Capture the cell that displays the provided text and extract its (x, y) central coordinate. 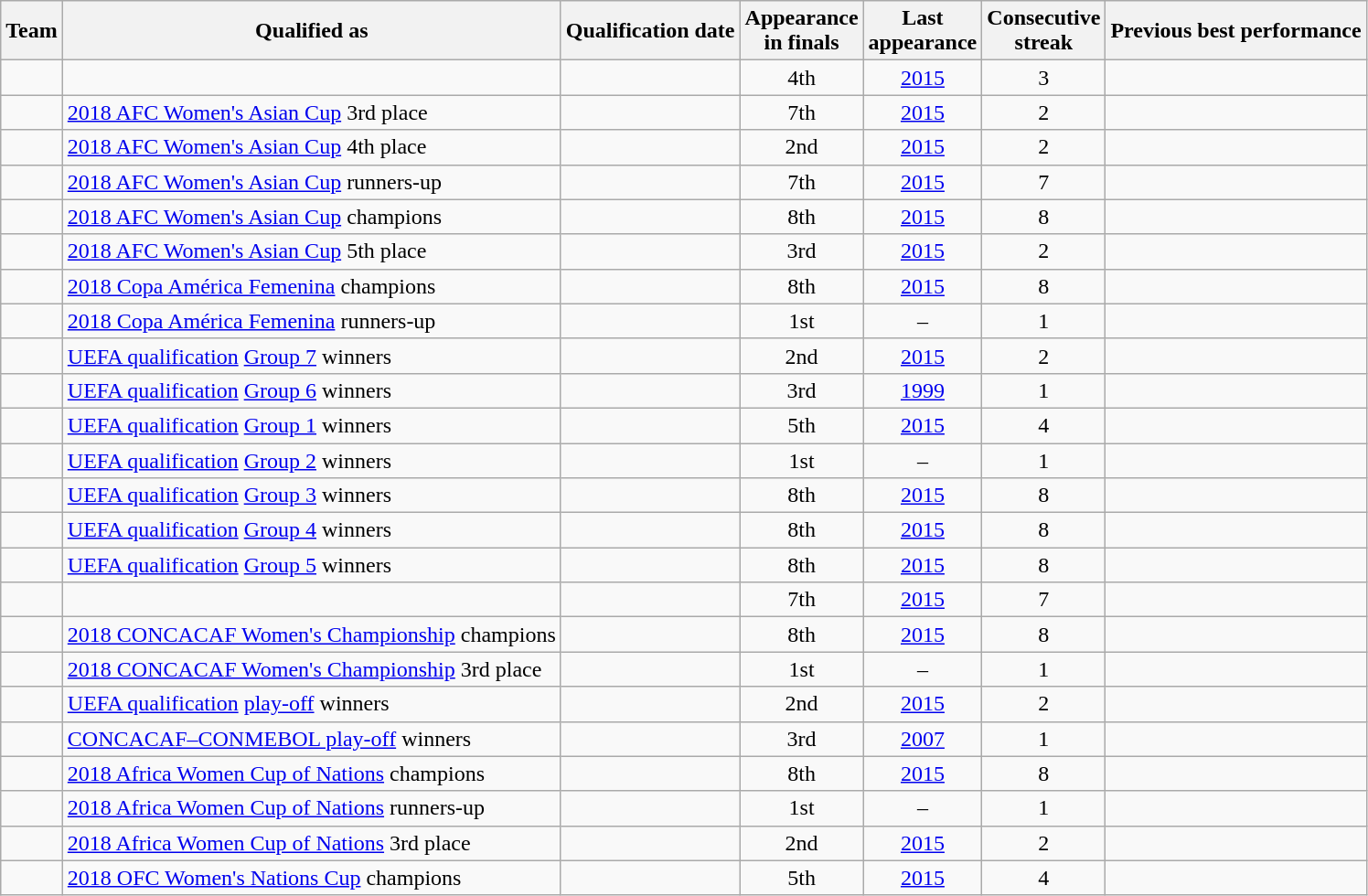
Qualification date (650, 31)
2018 Copa América Femenina champions (311, 286)
UEFA qualification play-off winners (311, 704)
3 (1044, 78)
2018 Africa Women Cup of Nations runners-up (311, 808)
2007 (923, 739)
Previous best performance (1236, 31)
UEFA qualification Group 7 winners (311, 356)
2018 AFC Women's Asian Cup runners-up (311, 182)
1999 (923, 390)
2018 AFC Women's Asian Cup 4th place (311, 147)
Appearancein finals (801, 31)
Lastappearance (923, 31)
2018 OFC Women's Nations Cup champions (311, 878)
UEFA qualification Group 6 winners (311, 390)
2018 AFC Women's Asian Cup champions (311, 217)
UEFA qualification Group 4 winners (311, 530)
UEFA qualification Group 3 winners (311, 496)
Qualified as (311, 31)
CONCACAF–CONMEBOL play-off winners (311, 739)
Consecutivestreak (1044, 31)
UEFA qualification Group 2 winners (311, 460)
2018 Copa América Femenina runners-up (311, 321)
2018 Africa Women Cup of Nations 3rd place (311, 843)
UEFA qualification Group 1 winners (311, 425)
Team (32, 31)
2018 AFC Women's Asian Cup 3rd place (311, 112)
UEFA qualification Group 5 winners (311, 565)
2018 AFC Women's Asian Cup 5th place (311, 251)
2018 CONCACAF Women's Championship 3rd place (311, 669)
2018 Africa Women Cup of Nations champions (311, 773)
4th (801, 78)
2018 CONCACAF Women's Championship champions (311, 635)
